Scan for the cell matching the given text and deliver its [X, Y] coordinate at center. 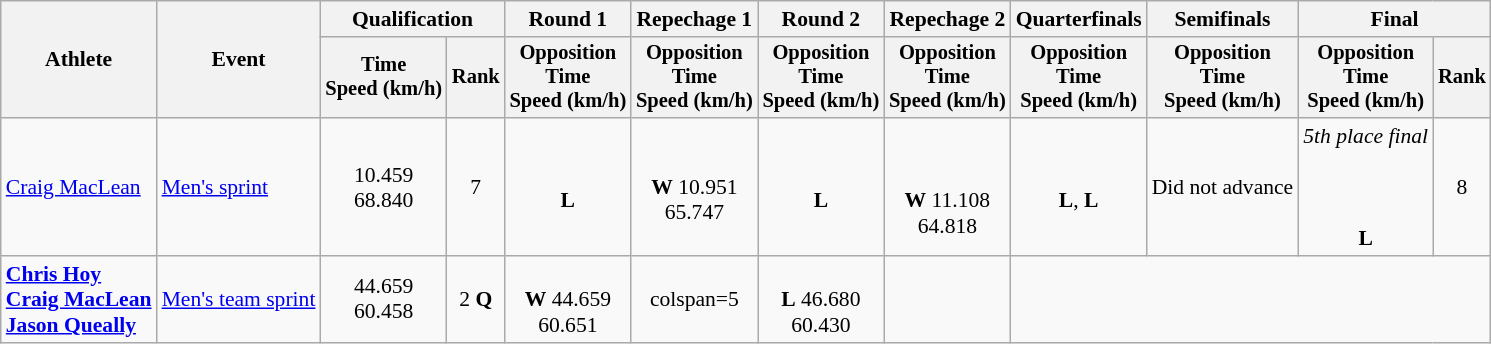
Qualification [412, 19]
Repechage 2 [948, 19]
Round 2 [822, 19]
Athlete [79, 60]
2 Q [476, 300]
Event [239, 60]
Men's team sprint [239, 300]
5th place final L [1366, 187]
44.659 60.458 [384, 300]
Semifinals [1223, 19]
Men's sprint [239, 187]
Repechage 1 [694, 19]
Craig MacLean [79, 187]
8 [1462, 187]
Final [1394, 19]
W 44.65960.651 [568, 300]
7 [476, 187]
colspan=5 [694, 300]
L, L [1079, 187]
10.45968.840 [384, 187]
L 46.68060.430 [822, 300]
W 11.10864.818 [948, 187]
Chris HoyCraig MacLeanJason Queally [79, 300]
Round 1 [568, 19]
TimeSpeed (km/h) [384, 78]
Did not advance [1223, 187]
W 10.95165.747 [694, 187]
Quarterfinals [1079, 19]
